Extract the [X, Y] coordinate from the center of the cell holding the provided text.  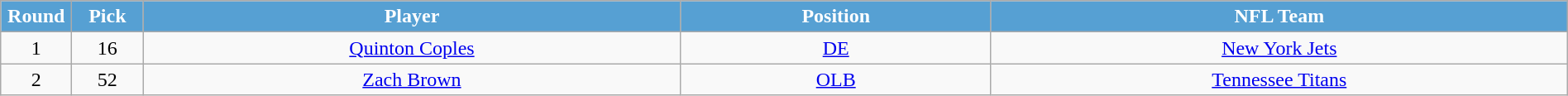
Player [412, 17]
52 [108, 79]
Tennessee Titans [1279, 79]
New York Jets [1279, 48]
DE [835, 48]
16 [108, 48]
OLB [835, 79]
1 [36, 48]
2 [36, 79]
NFL Team [1279, 17]
Pick [108, 17]
Round [36, 17]
Zach Brown [412, 79]
Quinton Coples [412, 48]
Position [835, 17]
